For the text-containing cell, return its midpoint in [X, Y] coordinate format. 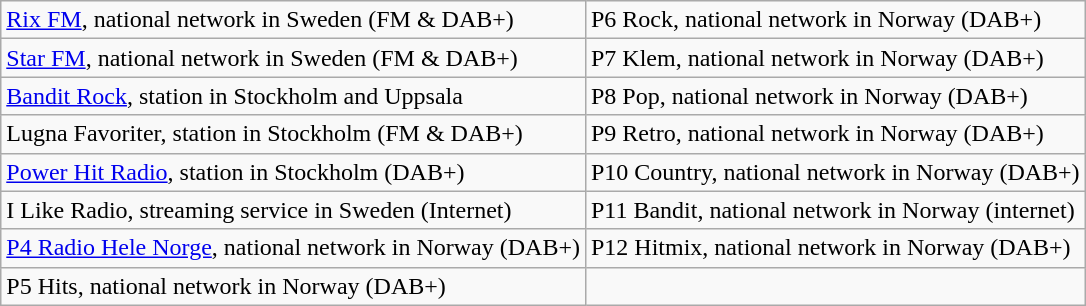
Rix FM, national network in Sweden (FM & DAB+) [294, 20]
Lugna Favoriter, station in Stockholm (FM & DAB+) [294, 134]
Star FM, national network in Sweden (FM & DAB+) [294, 58]
P8 Pop, national network in Norway (DAB+) [835, 96]
P10 Country, national network in Norway (DAB+) [835, 172]
I Like Radio, streaming service in Sweden (Internet) [294, 210]
P6 Rock, national network in Norway (DAB+) [835, 20]
P7 Klem, national network in Norway (DAB+) [835, 58]
Bandit Rock, station in Stockholm and Uppsala [294, 96]
P4 Radio Hele Norge, national network in Norway (DAB+) [294, 248]
P11 Bandit, national network in Norway (internet) [835, 210]
P9 Retro, national network in Norway (DAB+) [835, 134]
P12 Hitmix, national network in Norway (DAB+) [835, 248]
Power Hit Radio, station in Stockholm (DAB+) [294, 172]
P5 Hits, national network in Norway (DAB+) [294, 286]
